Determine the (X, Y) coordinate at the center of the cell enclosing the given text.  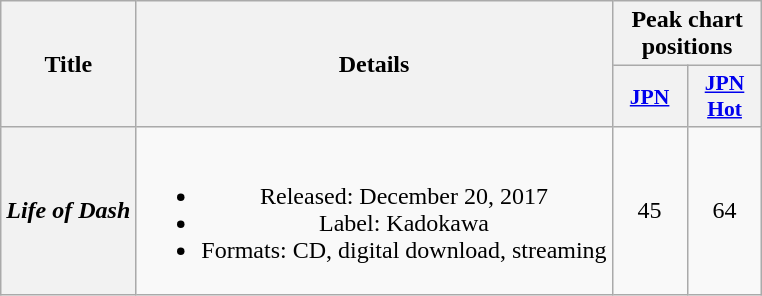
64 (724, 210)
Released: December 20, 2017Label: KadokawaFormats: CD, digital download, streaming (374, 210)
Title (68, 64)
Peak chart positions (687, 34)
45 (650, 210)
JPNHot (724, 96)
JPN (650, 96)
Details (374, 64)
Life of Dash (68, 210)
